Scan for the cell matching the given text and deliver its (x, y) coordinate at center. 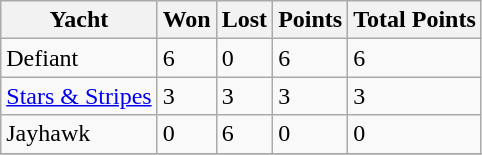
Lost (244, 20)
Points (310, 20)
Stars & Stripes (79, 96)
Jayhawk (79, 134)
Won (186, 20)
Yacht (79, 20)
Total Points (415, 20)
Defiant (79, 58)
